Return (x, y) of the center of cell containing provided text 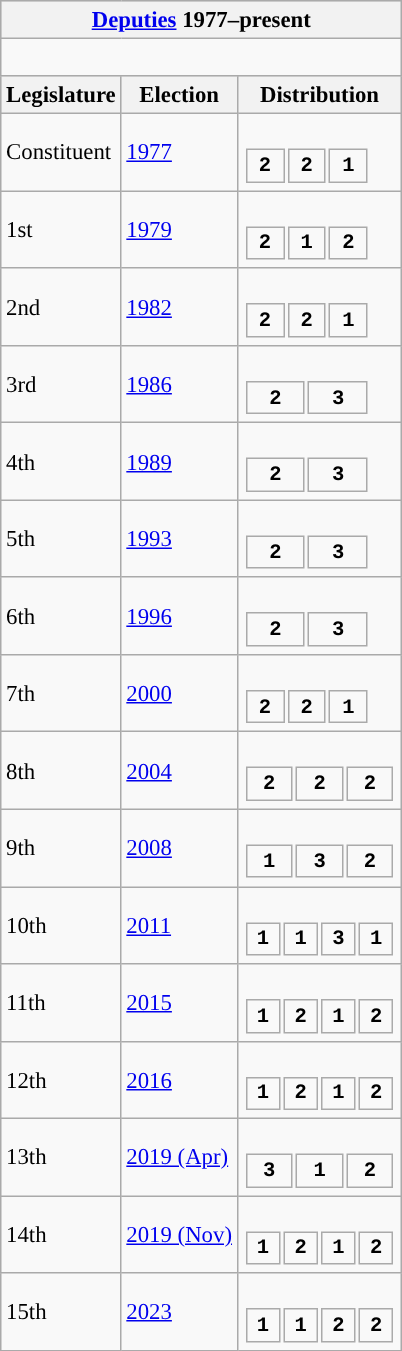
1982 (179, 306)
13th (61, 1158)
2nd (61, 306)
2 2 2 (319, 770)
1993 (179, 538)
7th (61, 694)
2004 (179, 770)
Election (179, 95)
15th (61, 1312)
2019 (Apr) (179, 1158)
5th (61, 538)
4th (61, 462)
12th (61, 1080)
3 1 2 (319, 1158)
1986 (179, 384)
1989 (179, 462)
2016 (179, 1080)
6th (61, 616)
1996 (179, 616)
3rd (61, 384)
1 1 2 2 (319, 1312)
9th (61, 848)
2019 (Nov) (179, 1234)
2000 (179, 694)
Legislature (61, 95)
Deputies 1977–present (202, 20)
Constituent (61, 152)
1 1 3 1 (319, 926)
1 3 2 (319, 848)
11th (61, 1002)
2 1 2 (319, 230)
2008 (179, 848)
8th (61, 770)
1st (61, 230)
1979 (179, 230)
10th (61, 926)
2015 (179, 1002)
1977 (179, 152)
2023 (179, 1312)
Distribution (319, 95)
2011 (179, 926)
14th (61, 1234)
